Detect which cell encompasses the target text, then output its (X, Y) center coordinate. 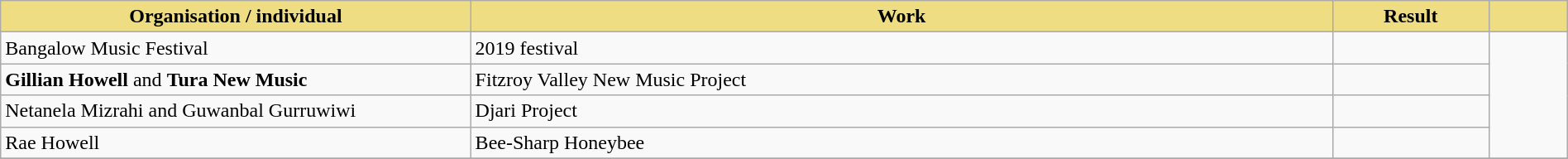
Djari Project (901, 111)
Netanela Mizrahi and Guwanbal Gurruwiwi (236, 111)
Rae Howell (236, 142)
Gillian Howell and Tura New Music (236, 79)
2019 festival (901, 48)
Bangalow Music Festival (236, 48)
Bee-Sharp Honeybee (901, 142)
Result (1411, 17)
Fitzroy Valley New Music Project (901, 79)
Work (901, 17)
Organisation / individual (236, 17)
